Find where the given text appears and provide that cell's center as [X, Y] coordinate. 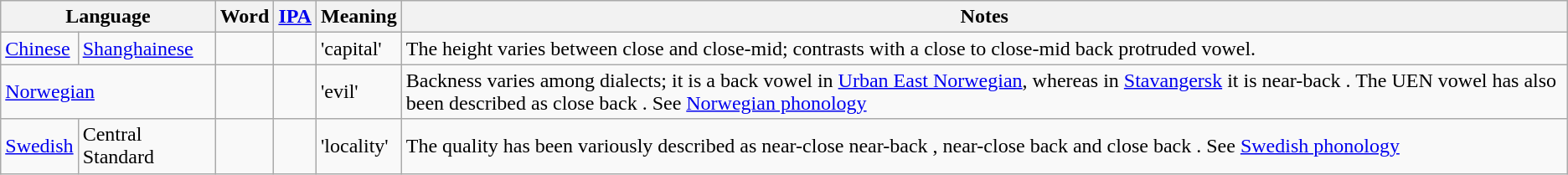
The quality has been variously described as near-close near-back , near-close back and close back . See Swedish phonology [984, 146]
Meaning [358, 17]
Language [108, 17]
The height varies between close and close-mid; contrasts with a close to close-mid back protruded vowel. [984, 49]
'evil' [358, 92]
Norwegian [108, 92]
Word [245, 17]
Shanghainese [147, 49]
Notes [984, 17]
Chinese [39, 49]
IPA [295, 17]
Swedish [39, 146]
Central Standard [147, 146]
'locality' [358, 146]
'capital' [358, 49]
